Return the [x, y] coordinate for the center point of the cell that contains the specified text.  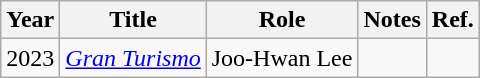
Title [133, 20]
Gran Turismo [133, 58]
Ref. [452, 20]
2023 [30, 58]
Role [282, 20]
Joo-Hwan Lee [282, 58]
Notes [392, 20]
Year [30, 20]
